From the cell containing the given text, extract its center point as (X, Y) coordinate. 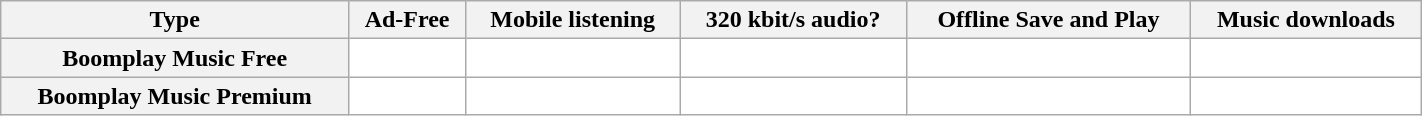
320 kbit/s audio? (794, 20)
Offline Save and Play (1048, 20)
Type (175, 20)
Boomplay Music Premium (175, 96)
Music downloads (1306, 20)
Ad-Free (408, 20)
Mobile listening (573, 20)
Boomplay Music Free (175, 58)
